Extract the [x, y] coordinate from the center of the cell holding the provided text.  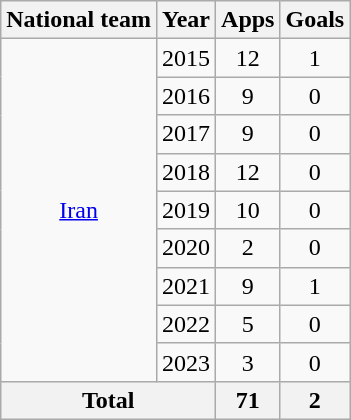
2017 [186, 134]
2023 [186, 362]
2019 [186, 210]
2020 [186, 248]
2018 [186, 172]
2022 [186, 324]
Total [108, 400]
2016 [186, 96]
National team [79, 20]
3 [248, 362]
10 [248, 210]
Goals [315, 20]
Apps [248, 20]
2015 [186, 58]
5 [248, 324]
2021 [186, 286]
Year [186, 20]
71 [248, 400]
Iran [79, 210]
